Locate the cell with the specified text and output its [x, y] center coordinate. 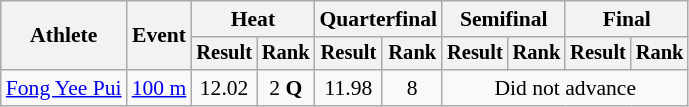
8 [412, 88]
11.98 [348, 88]
Event [160, 36]
Heat [252, 19]
Did not advance [565, 88]
Final [626, 19]
Quarterfinal [378, 19]
100 m [160, 88]
Athlete [64, 36]
Semifinal [504, 19]
2 Q [286, 88]
12.02 [224, 88]
Fong Yee Pui [64, 88]
